From the cell containing the given text, extract its center point as (X, Y) coordinate. 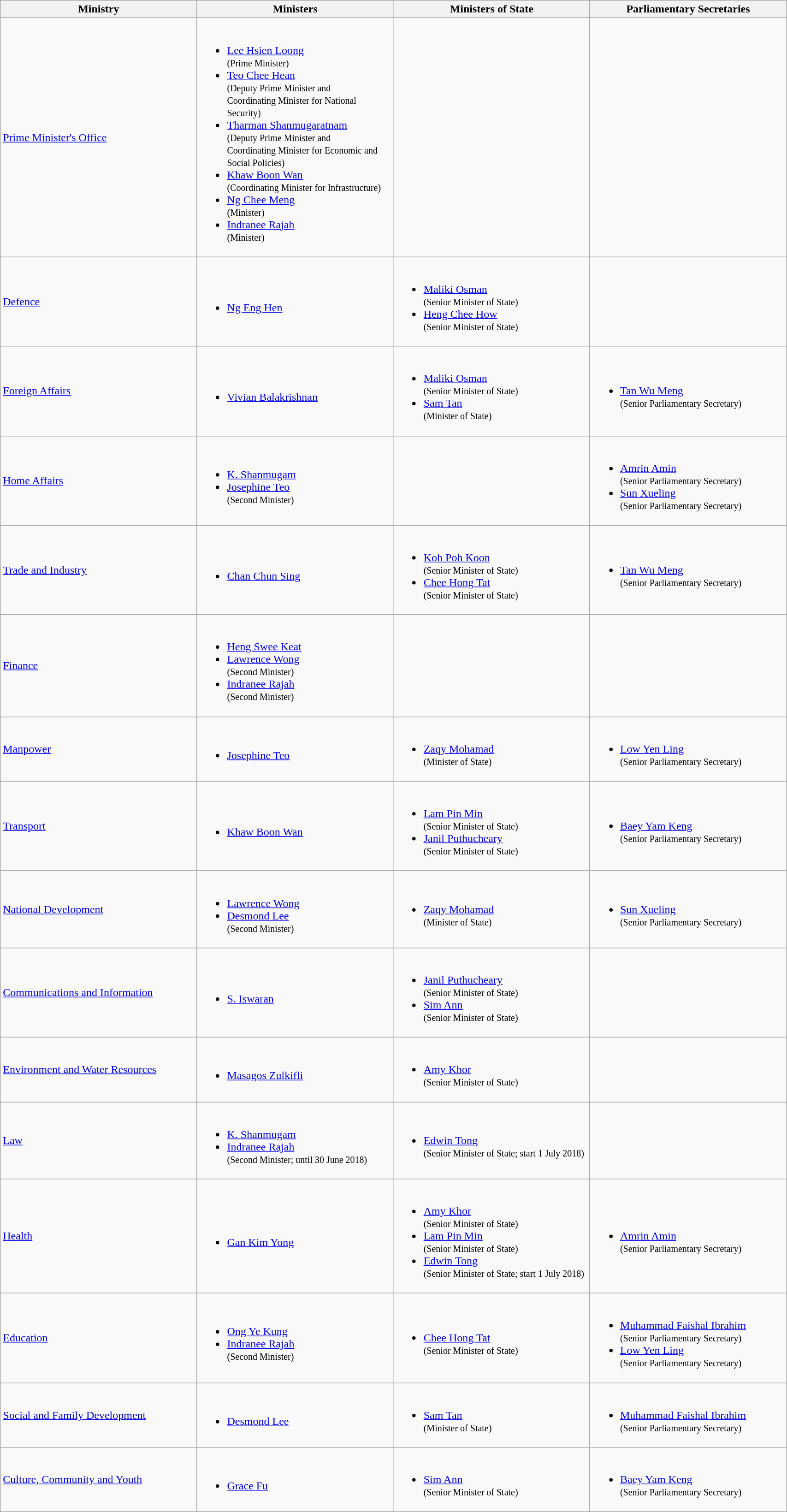
Low Yen Ling(Senior Parliamentary Secretary) (688, 749)
Ministry (99, 9)
Gan Kim Yong (295, 1236)
Sim Ann(Senior Minister of State) (491, 1480)
Sun Xueling(Senior Parliamentary Secretary) (688, 909)
Chan Chun Sing (295, 570)
Maliki Osman(Senior Minister of State)Heng Chee How(Senior Minister of State) (491, 302)
Foreign Affairs (99, 391)
Khaw Boon Wan (295, 826)
Amrin Amin(Senior Parliamentary Secretary) (688, 1236)
Muhammad Faishal Ibrahim(Senior Parliamentary Secretary)Low Yen Ling(Senior Parliamentary Secretary) (688, 1338)
Lawrence WongDesmond Lee(Second Minister) (295, 909)
Sam Tan(Minister of State) (491, 1415)
Josephine Teo (295, 749)
S. Iswaran (295, 992)
Parliamentary Secretaries (688, 9)
Edwin Tong(Senior Minister of State; start 1 July 2018) (491, 1141)
Desmond Lee (295, 1415)
Grace Fu (295, 1480)
Manpower (99, 749)
Defence (99, 302)
National Development (99, 909)
Muhammad Faishal Ibrahim(Senior Parliamentary Secretary) (688, 1415)
Health (99, 1236)
Amrin Amin(Senior Parliamentary Secretary)Sun Xueling(Senior Parliamentary Secretary) (688, 480)
Trade and Industry (99, 570)
Vivian Balakrishnan (295, 391)
Janil Puthucheary(Senior Minister of State)Sim Ann(Senior Minister of State) (491, 992)
Ong Ye KungIndranee Rajah(Second Minister) (295, 1338)
Ministers of State (491, 9)
K. ShanmugamJosephine Teo(Second Minister) (295, 480)
Communications and Information (99, 992)
Ng Eng Hen (295, 302)
Finance (99, 666)
Lam Pin Min(Senior Minister of State)Janil Puthucheary(Senior Minister of State) (491, 826)
Law (99, 1141)
Koh Poh Koon(Senior Minister of State)Chee Hong Tat(Senior Minister of State) (491, 570)
Transport (99, 826)
Heng Swee KeatLawrence Wong(Second Minister)Indranee Rajah(Second Minister) (295, 666)
Prime Minister's Office (99, 137)
Home Affairs (99, 480)
Chee Hong Tat(Senior Minister of State) (491, 1338)
Culture, Community and Youth (99, 1480)
Amy Khor(Senior Minister of State)Lam Pin Min(Senior Minister of State)Edwin Tong(Senior Minister of State; start 1 July 2018) (491, 1236)
Amy Khor(Senior Minister of State) (491, 1069)
K. ShanmugamIndranee Rajah(Second Minister; until 30 June 2018) (295, 1141)
Masagos Zulkifli (295, 1069)
Education (99, 1338)
Environment and Water Resources (99, 1069)
Social and Family Development (99, 1415)
Maliki Osman(Senior Minister of State)Sam Tan(Minister of State) (491, 391)
Ministers (295, 9)
